Capture the cell that displays the provided text and extract its [x, y] central coordinate. 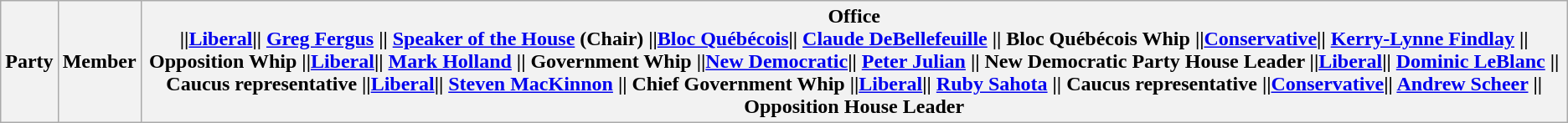
Member [99, 62]
Party [29, 62]
